Search for the cell housing the specified text and yield its (X, Y) center coordinate. 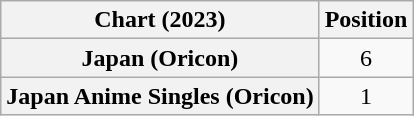
Japan Anime Singles (Oricon) (160, 96)
1 (366, 96)
6 (366, 58)
Japan (Oricon) (160, 58)
Chart (2023) (160, 20)
Position (366, 20)
